Search for the cell housing the specified text and yield its [X, Y] center coordinate. 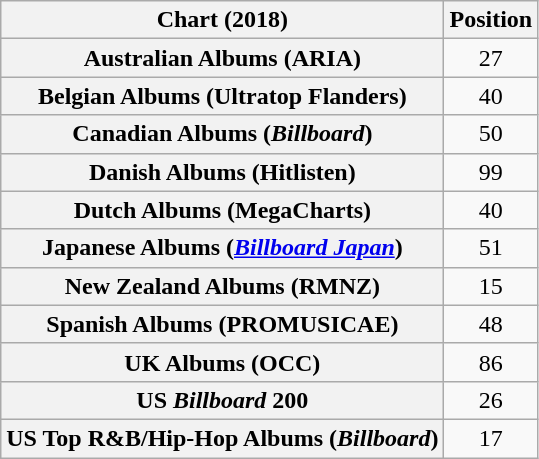
17 [491, 438]
27 [491, 58]
UK Albums (OCC) [222, 362]
51 [491, 248]
US Billboard 200 [222, 400]
Belgian Albums (Ultratop Flanders) [222, 96]
Australian Albums (ARIA) [222, 58]
Canadian Albums (Billboard) [222, 134]
New Zealand Albums (RMNZ) [222, 286]
Japanese Albums (Billboard Japan) [222, 248]
26 [491, 400]
50 [491, 134]
US Top R&B/Hip-Hop Albums (Billboard) [222, 438]
99 [491, 172]
Position [491, 20]
15 [491, 286]
48 [491, 324]
Spanish Albums (PROMUSICAE) [222, 324]
Chart (2018) [222, 20]
Dutch Albums (MegaCharts) [222, 210]
Danish Albums (Hitlisten) [222, 172]
86 [491, 362]
